Extract the [x, y] coordinate from the center of the cell holding the provided text.  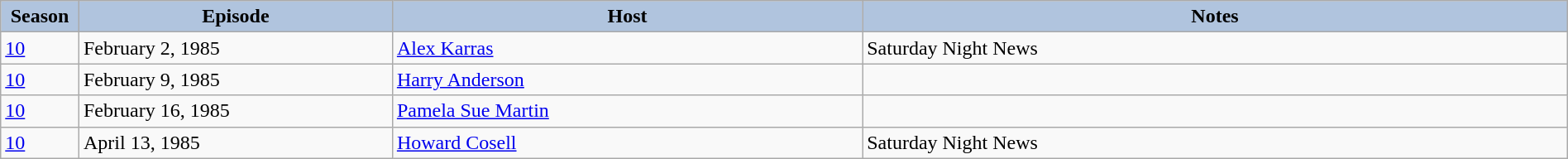
Episode [235, 17]
February 9, 1985 [235, 79]
Season [40, 17]
Howard Cosell [627, 142]
April 13, 1985 [235, 142]
February 16, 1985 [235, 111]
Alex Karras [627, 48]
Harry Anderson [627, 79]
Notes [1216, 17]
February 2, 1985 [235, 48]
Pamela Sue Martin [627, 111]
Host [627, 17]
